Provide the [x, y] coordinate of the cell's center where the given text is located.  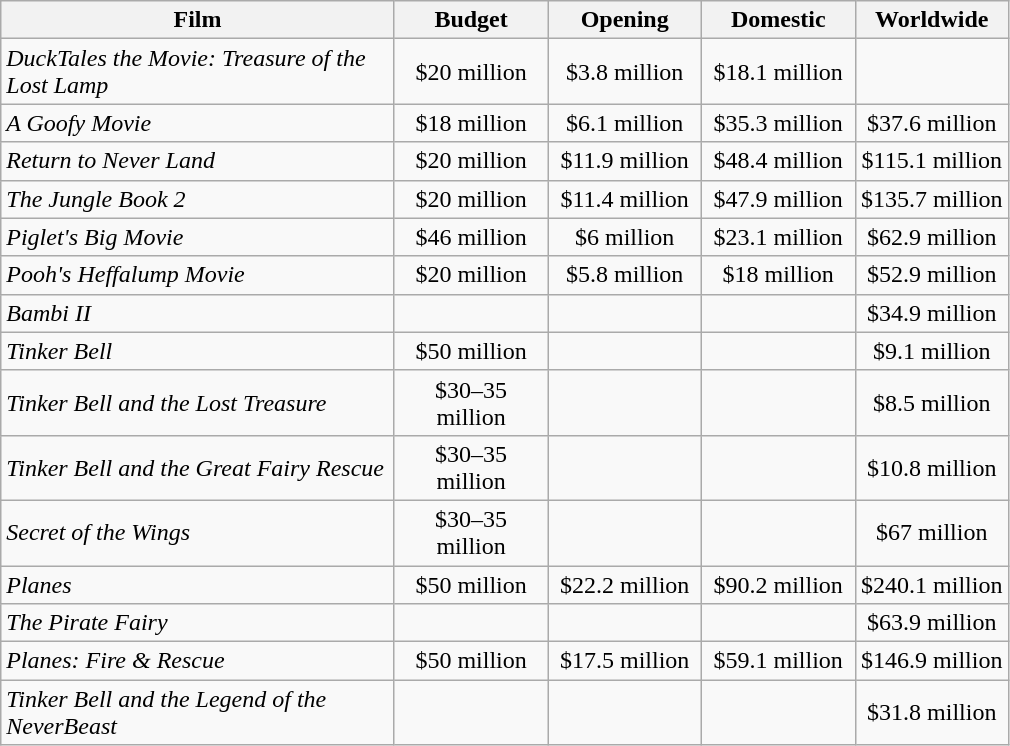
Worldwide [932, 20]
Piglet's Big Movie [198, 237]
Tinker Bell and the Lost Treasure [198, 402]
$9.1 million [932, 351]
DuckTales the Movie: Treasure of the Lost Lamp [198, 72]
$90.2 million [778, 585]
Tinker Bell and the Great Fairy Rescue [198, 468]
Planes [198, 585]
$31.8 million [932, 712]
$135.7 million [932, 199]
$22.2 million [625, 585]
Budget [471, 20]
$52.9 million [932, 275]
A Goofy Movie [198, 123]
$240.1 million [932, 585]
Planes: Fire & Rescue [198, 661]
Domestic [778, 20]
$18.1 million [778, 72]
$34.9 million [932, 313]
$37.6 million [932, 123]
Tinker Bell and the Legend of the NeverBeast [198, 712]
$35.3 million [778, 123]
$5.8 million [625, 275]
Tinker Bell [198, 351]
$67 million [932, 532]
Secret of the Wings [198, 532]
Bambi II [198, 313]
$10.8 million [932, 468]
$6.1 million [625, 123]
$47.9 million [778, 199]
$8.5 million [932, 402]
$11.4 million [625, 199]
$48.4 million [778, 161]
$63.9 million [932, 623]
The Jungle Book 2 [198, 199]
Opening [625, 20]
$17.5 million [625, 661]
The Pirate Fairy [198, 623]
$115.1 million [932, 161]
$46 million [471, 237]
$6 million [625, 237]
$59.1 million [778, 661]
$62.9 million [932, 237]
Return to Never Land [198, 161]
Pooh's Heffalump Movie [198, 275]
$3.8 million [625, 72]
$23.1 million [778, 237]
$146.9 million [932, 661]
Film [198, 20]
$11.9 million [625, 161]
